Capture the cell that displays the provided text and extract its (X, Y) central coordinate. 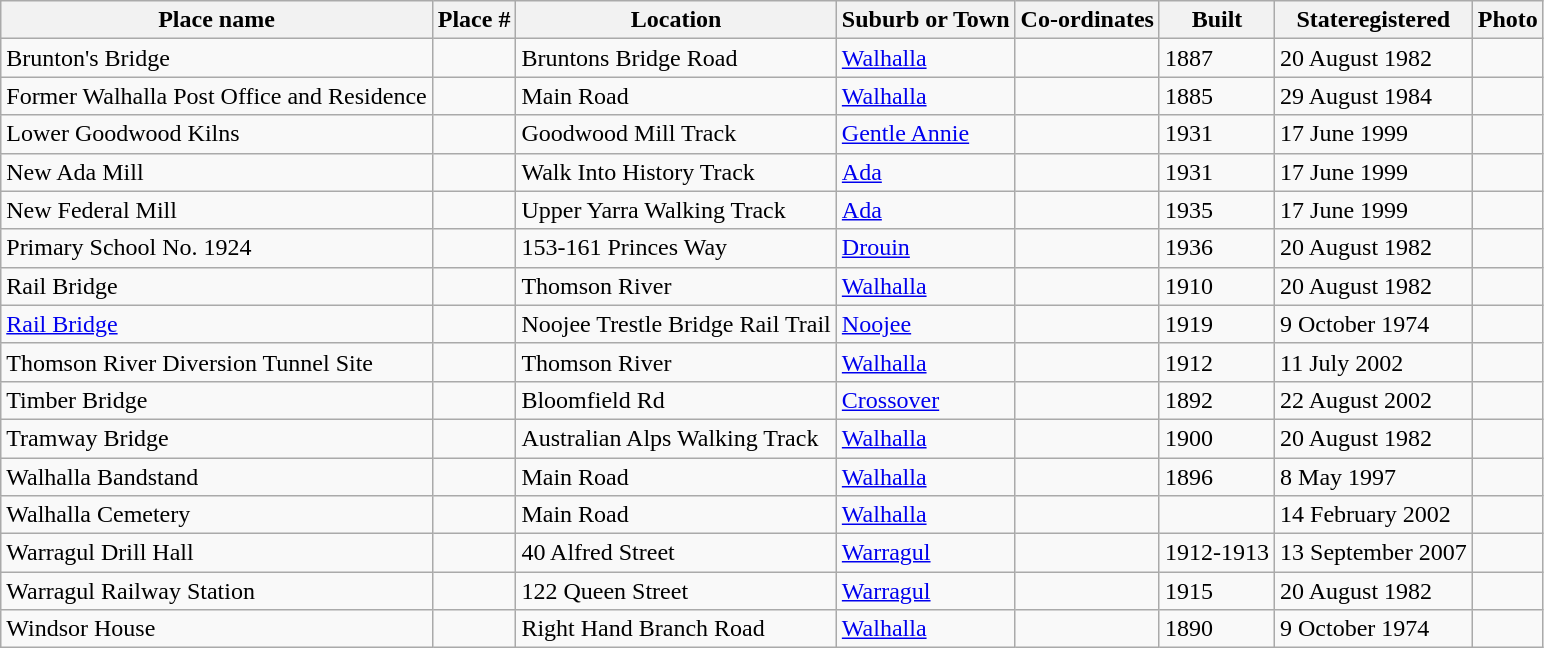
Crossover (926, 400)
Noojee Trestle Bridge Rail Trail (676, 324)
1919 (1216, 324)
Photo (1508, 20)
1887 (1216, 58)
Suburb or Town (926, 20)
1890 (1216, 629)
Co-ordinates (1087, 20)
Brunton's Bridge (216, 58)
Bruntons Bridge Road (676, 58)
New Ada Mill (216, 172)
Upper Yarra Walking Track (676, 210)
Place # (474, 20)
Location (676, 20)
Drouin (926, 248)
29 August 1984 (1374, 96)
13 September 2007 (1374, 553)
Thomson River Diversion Tunnel Site (216, 362)
40 Alfred Street (676, 553)
8 May 1997 (1374, 477)
Place name (216, 20)
Tramway Bridge (216, 438)
Right Hand Branch Road (676, 629)
Windsor House (216, 629)
Gentle Annie (926, 134)
14 February 2002 (1374, 515)
Warragul Railway Station (216, 591)
1892 (1216, 400)
1900 (1216, 438)
Walhalla Cemetery (216, 515)
1915 (1216, 591)
1935 (1216, 210)
Noojee (926, 324)
11 July 2002 (1374, 362)
Built (1216, 20)
Australian Alps Walking Track (676, 438)
1910 (1216, 286)
Primary School No. 1924 (216, 248)
Timber Bridge (216, 400)
Former Walhalla Post Office and Residence (216, 96)
Walhalla Bandstand (216, 477)
1912-1913 (1216, 553)
153-161 Princes Way (676, 248)
New Federal Mill (216, 210)
1912 (1216, 362)
Warragul Drill Hall (216, 553)
Bloomfield Rd (676, 400)
Walk Into History Track (676, 172)
1936 (1216, 248)
Lower Goodwood Kilns (216, 134)
1896 (1216, 477)
Stateregistered (1374, 20)
122 Queen Street (676, 591)
22 August 2002 (1374, 400)
Goodwood Mill Track (676, 134)
1885 (1216, 96)
